Capture the cell that displays the provided text and extract its (X, Y) central coordinate. 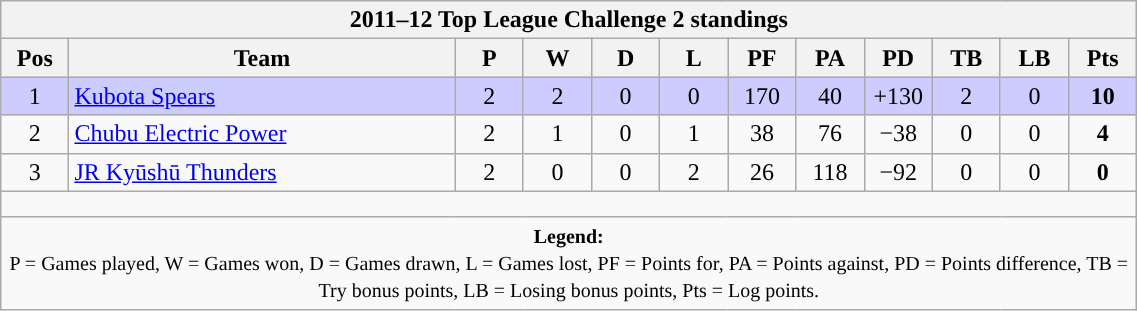
L (694, 58)
D (625, 58)
Kubota Spears (262, 96)
+130 (898, 96)
P (489, 58)
4 (1103, 134)
PF (762, 58)
2011–12 Top League Challenge 2 standings (569, 20)
PA (830, 58)
−38 (898, 134)
LB (1034, 58)
−92 (898, 172)
Chubu Electric Power (262, 134)
Team (262, 58)
38 (762, 134)
W (557, 58)
JR Kyūshū Thunders (262, 172)
118 (830, 172)
10 (1103, 96)
170 (762, 96)
Pts (1103, 58)
Pos (35, 58)
3 (35, 172)
PD (898, 58)
76 (830, 134)
TB (966, 58)
26 (762, 172)
40 (830, 96)
